For the text-containing cell, return its midpoint in (x, y) coordinate format. 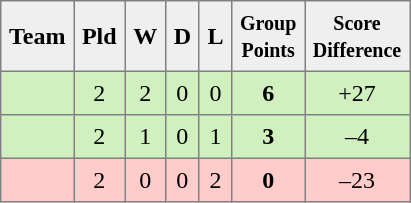
–4 (358, 137)
+27 (358, 93)
6 (268, 93)
Team (38, 36)
D (182, 36)
3 (268, 137)
ScoreDifference (358, 36)
L (216, 36)
Pld (100, 36)
–23 (358, 180)
W (145, 36)
GroupPoints (268, 36)
